Return [x, y] of the center of cell containing provided text 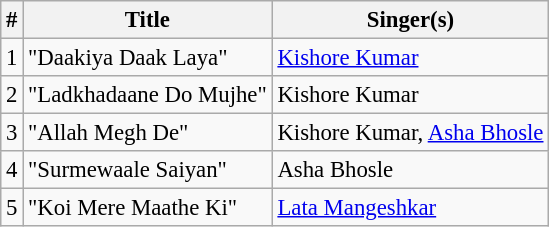
"Allah Megh De" [148, 133]
2 [12, 95]
5 [12, 208]
Title [148, 20]
3 [12, 133]
"Ladkhadaane Do Mujhe" [148, 95]
4 [12, 170]
Kishore Kumar, Asha Bhosle [410, 133]
Lata Mangeshkar [410, 208]
"Daakiya Daak Laya" [148, 58]
"Surmewaale Saiyan" [148, 170]
1 [12, 58]
"Koi Mere Maathe Ki" [148, 208]
# [12, 20]
Singer(s) [410, 20]
Asha Bhosle [410, 170]
